From the cell containing the given text, extract its center point as [x, y] coordinate. 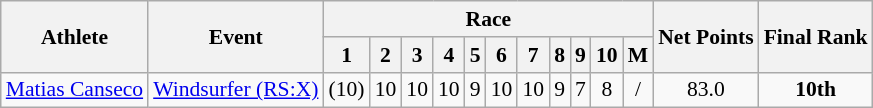
/ [638, 90]
1 [346, 55]
(10) [346, 90]
4 [449, 55]
M [638, 55]
Final Rank [816, 36]
Athlete [74, 36]
83.0 [706, 90]
3 [417, 55]
Event [236, 36]
Matias Canseco [74, 90]
Net Points [706, 36]
2 [386, 55]
5 [476, 55]
Windsurfer (RS:X) [236, 90]
6 [502, 55]
10th [816, 90]
Race [488, 19]
